Return the [x, y] coordinate for the center point of the cell that contains the specified text.  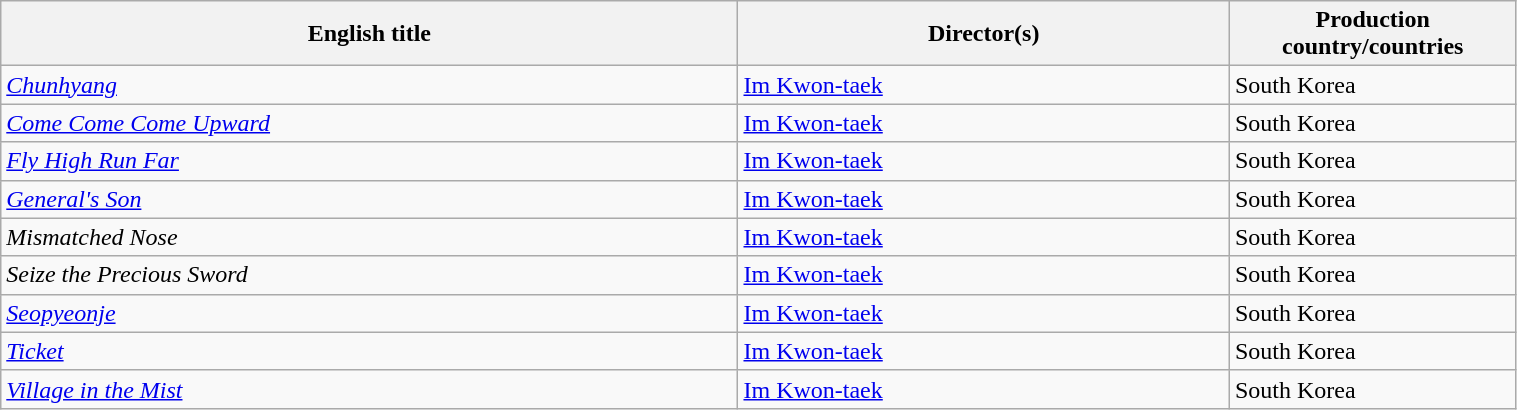
Director(s) [984, 34]
Fly High Run Far [370, 161]
Seopyeonje [370, 313]
Seize the Precious Sword [370, 275]
Ticket [370, 351]
Chunhyang [370, 85]
Village in the Mist [370, 389]
Production country/countries [1372, 34]
Come Come Come Upward [370, 123]
Mismatched Nose [370, 237]
English title [370, 34]
General's Son [370, 199]
